From the cell containing the given text, extract its center point as (x, y) coordinate. 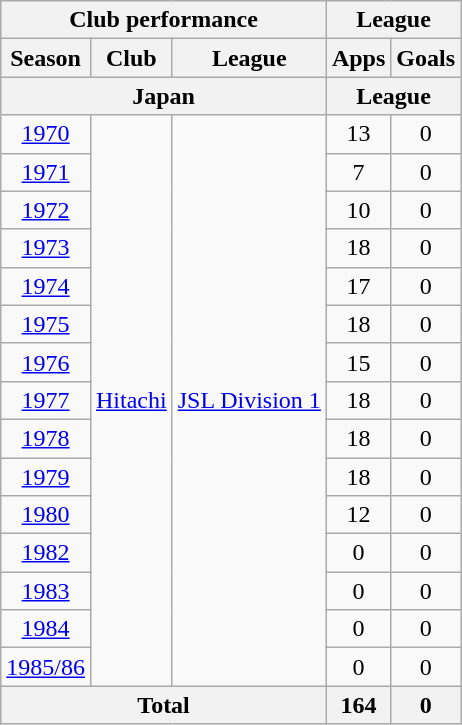
Goals (426, 58)
1970 (46, 134)
1984 (46, 629)
1977 (46, 400)
1980 (46, 515)
JSL Division 1 (249, 400)
1973 (46, 248)
Club (131, 58)
15 (358, 362)
1983 (46, 591)
1971 (46, 172)
Japan (164, 96)
1978 (46, 438)
1985/86 (46, 667)
10 (358, 210)
1976 (46, 362)
17 (358, 286)
Club performance (164, 20)
12 (358, 515)
Apps (358, 58)
164 (358, 705)
1975 (46, 324)
1982 (46, 553)
13 (358, 134)
1972 (46, 210)
7 (358, 172)
1979 (46, 477)
Season (46, 58)
Total (164, 705)
1974 (46, 286)
Hitachi (131, 400)
